For the text-containing cell, return its midpoint in (X, Y) coordinate format. 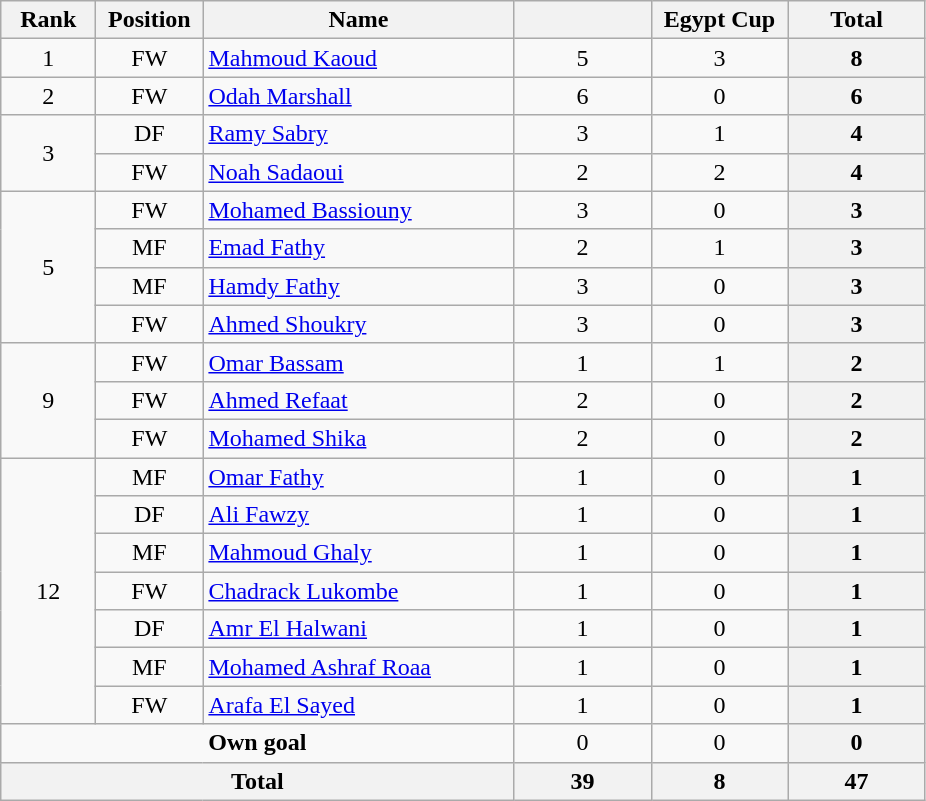
Mohamed Ashraf Roaa (358, 667)
Position (150, 20)
Omar Bassam (358, 362)
Ahmed Refaat (358, 400)
Mohamed Bassiouny (358, 210)
Ramy Sabry (358, 134)
39 (582, 781)
Name (358, 20)
Odah Marshall (358, 96)
Own goal (258, 743)
12 (48, 591)
Rank (48, 20)
Mohamed Shika (358, 438)
Omar Fathy (358, 477)
Emad Fathy (358, 248)
Ahmed Shoukry (358, 324)
Ali Fawzy (358, 515)
Noah Sadaoui (358, 172)
Mahmoud Kaoud (358, 58)
47 (856, 781)
9 (48, 400)
Mahmoud Ghaly (358, 553)
Hamdy Fathy (358, 286)
Amr El Halwani (358, 629)
Egypt Cup (720, 20)
Chadrack Lukombe (358, 591)
Arafa El Sayed (358, 705)
